Locate the cell with the specified text and output its [x, y] center coordinate. 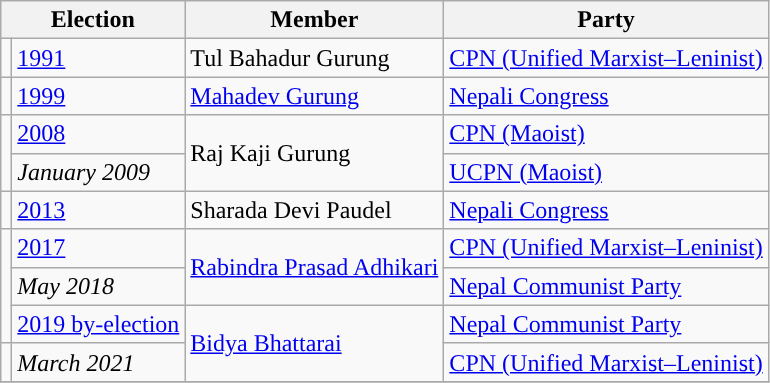
Bidya Bhattarai [314, 343]
Mahadev Gurung [314, 96]
March 2021 [98, 362]
May 2018 [98, 286]
2013 [98, 210]
2017 [98, 248]
Raj Kaji Gurung [314, 153]
2019 by-election [98, 324]
Sharada Devi Paudel [314, 210]
Election [93, 20]
Party [606, 20]
1999 [98, 96]
2008 [98, 134]
CPN (Maoist) [606, 134]
January 2009 [98, 172]
1991 [98, 58]
Rabindra Prasad Adhikari [314, 267]
Tul Bahadur Gurung [314, 58]
Member [314, 20]
UCPN (Maoist) [606, 172]
